Extract the (X, Y) coordinate from the center of the cell holding the provided text.  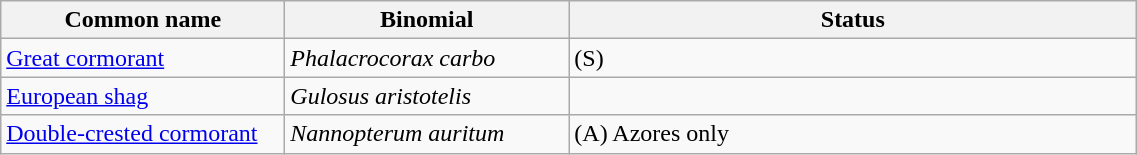
Binomial (427, 20)
(A) Azores only (853, 134)
Phalacrocorax carbo (427, 58)
European shag (143, 96)
Gulosus aristotelis (427, 96)
Nannopterum auritum (427, 134)
Double-crested cormorant (143, 134)
(S) (853, 58)
Common name (143, 20)
Great cormorant (143, 58)
Status (853, 20)
